Locate the cell with the specified text and output its (x, y) center coordinate. 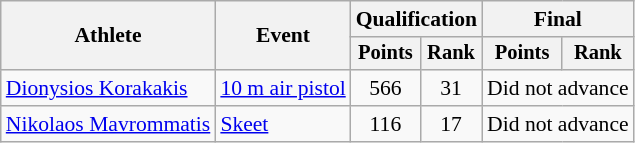
116 (386, 124)
Nikolaos Mavrommatis (108, 124)
Skeet (282, 124)
Event (282, 36)
10 m air pistol (282, 88)
566 (386, 88)
Dionysios Korakakis (108, 88)
17 (451, 124)
Athlete (108, 36)
Final (558, 19)
Qualification (416, 19)
31 (451, 88)
